Determine the (X, Y) coordinate at the center of the cell enclosing the given text.  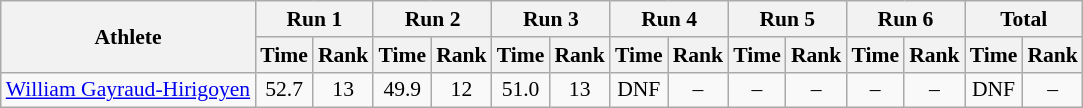
52.7 (284, 90)
51.0 (521, 90)
Run 6 (905, 19)
Run 1 (314, 19)
Run 2 (432, 19)
Run 5 (787, 19)
12 (462, 90)
Athlete (128, 36)
Total (1024, 19)
Run 3 (551, 19)
William Gayraud-Hirigoyen (128, 90)
Run 4 (669, 19)
49.9 (402, 90)
